Return the (X, Y) coordinate for the center point of the cell that contains the specified text.  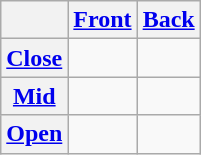
Open (34, 134)
Close (34, 58)
Mid (34, 96)
Back (168, 20)
Front (102, 20)
